Scan for the cell matching the given text and deliver its (X, Y) coordinate at center. 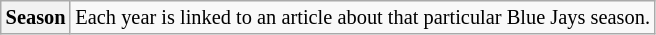
Each year is linked to an article about that particular Blue Jays season. (362, 17)
Season (36, 17)
